Return the (x, y) coordinate for the center point of the cell that contains the specified text.  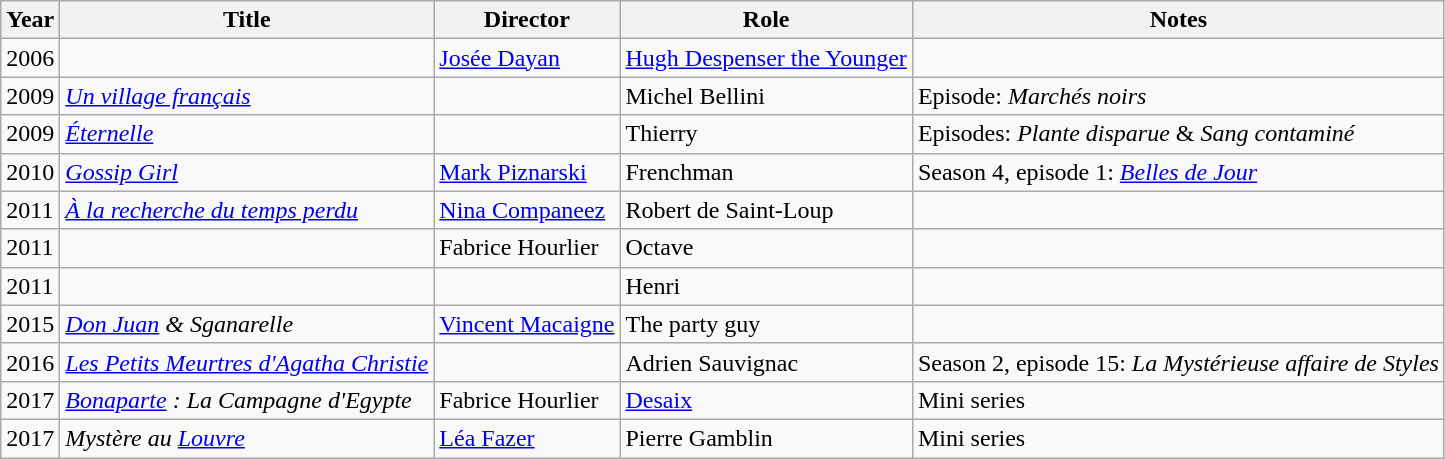
Season 2, episode 15: La Mystérieuse affaire de Styles (1178, 362)
Gossip Girl (247, 172)
Episodes: Plante disparue & Sang contaminé (1178, 134)
Director (527, 20)
Octave (766, 248)
Un village français (247, 96)
Henri (766, 286)
Season 4, episode 1: Belles de Jour (1178, 172)
Robert de Saint-Loup (766, 210)
Michel Bellini (766, 96)
Hugh Despenser the Younger (766, 58)
Desaix (766, 400)
Notes (1178, 20)
Title (247, 20)
Year (30, 20)
Don Juan & Sganarelle (247, 324)
Adrien Sauvignac (766, 362)
Josée Dayan (527, 58)
Frenchman (766, 172)
Éternelle (247, 134)
Vincent Macaigne (527, 324)
Bonaparte : La Campagne d'Egypte (247, 400)
2015 (30, 324)
2016 (30, 362)
Mystère au Louvre (247, 438)
Mark Piznarski (527, 172)
À la recherche du temps perdu (247, 210)
Episode: Marchés noirs (1178, 96)
2006 (30, 58)
Thierry (766, 134)
The party guy (766, 324)
Nina Companeez (527, 210)
Léa Fazer (527, 438)
Role (766, 20)
2010 (30, 172)
Les Petits Meurtres d'Agatha Christie (247, 362)
Pierre Gamblin (766, 438)
